Output the (X, Y) coordinate of the center of the cell containing the given text.  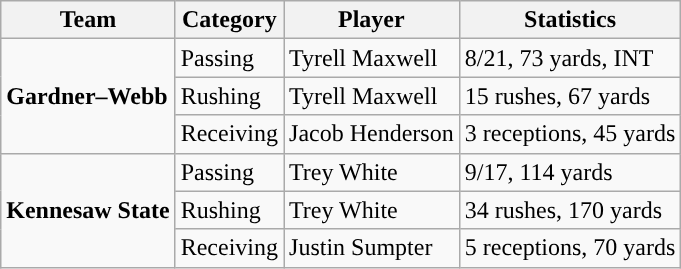
34 rushes, 170 yards (570, 210)
Category (229, 20)
9/17, 114 yards (570, 172)
8/21, 73 yards, INT (570, 58)
Justin Sumpter (372, 248)
3 receptions, 45 yards (570, 134)
Statistics (570, 20)
5 receptions, 70 yards (570, 248)
Gardner–Webb (88, 96)
Team (88, 20)
15 rushes, 67 yards (570, 96)
Jacob Henderson (372, 134)
Player (372, 20)
Kennesaw State (88, 210)
